Return (x, y) of the center of cell containing provided text 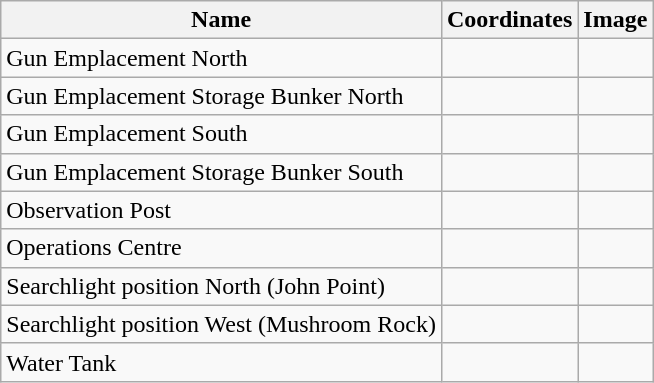
Operations Centre (222, 248)
Observation Post (222, 210)
Image (616, 20)
Searchlight position West (Mushroom Rock) (222, 324)
Gun Emplacement North (222, 58)
Gun Emplacement Storage Bunker North (222, 96)
Coordinates (509, 20)
Water Tank (222, 362)
Name (222, 20)
Searchlight position North (John Point) (222, 286)
Gun Emplacement Storage Bunker South (222, 172)
Gun Emplacement South (222, 134)
